Extract the (x, y) coordinate from the center of the cell holding the provided text.  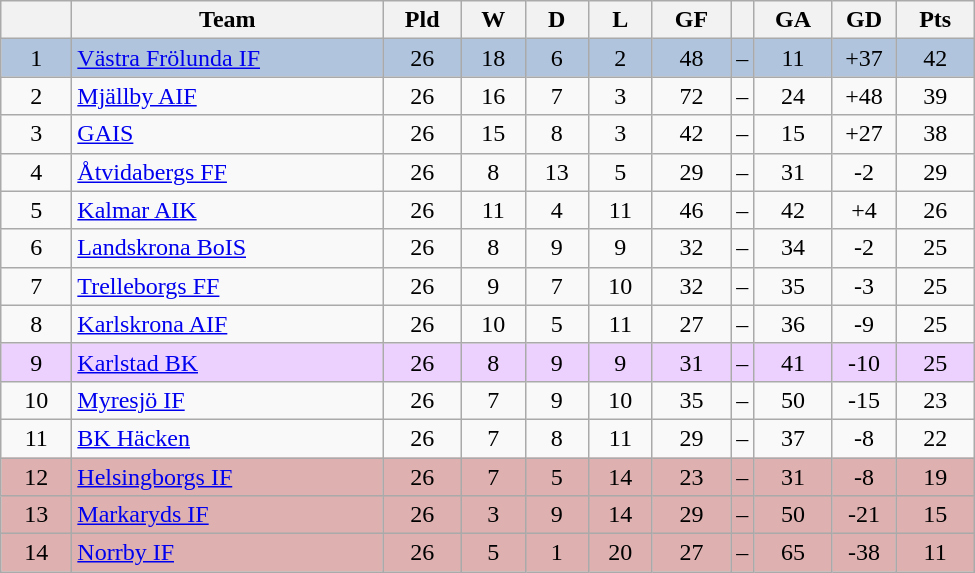
Åtvidabergs FF (228, 172)
36 (794, 324)
16 (493, 96)
L (621, 20)
34 (794, 248)
Karlskrona AIF (228, 324)
Västra Frölunda IF (228, 58)
Karlstad BK (228, 362)
12 (36, 477)
Trelleborgs FF (228, 286)
72 (692, 96)
GAIS (228, 134)
24 (794, 96)
Kalmar AIK (228, 210)
+4 (864, 210)
BK Häcken (228, 438)
GD (864, 20)
GF (692, 20)
48 (692, 58)
18 (493, 58)
GA (794, 20)
20 (621, 553)
D (557, 20)
Pts (936, 20)
19 (936, 477)
+27 (864, 134)
Team (228, 20)
-10 (864, 362)
Pld (422, 20)
+48 (864, 96)
-15 (864, 400)
65 (794, 553)
39 (936, 96)
-9 (864, 324)
-21 (864, 515)
-38 (864, 553)
Markaryds IF (228, 515)
Norrby IF (228, 553)
37 (794, 438)
-3 (864, 286)
41 (794, 362)
Helsingborgs IF (228, 477)
Landskrona BoIS (228, 248)
Myresjö IF (228, 400)
+37 (864, 58)
46 (692, 210)
38 (936, 134)
W (493, 20)
Mjällby AIF (228, 96)
22 (936, 438)
